Output the (x, y) coordinate of the center of the cell containing the given text.  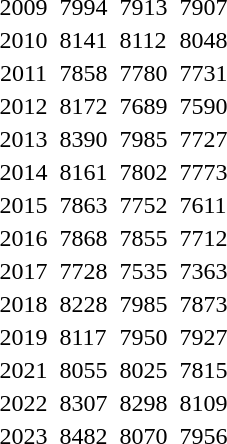
8025 (144, 370)
8307 (84, 403)
7802 (144, 172)
8117 (84, 337)
8161 (84, 172)
8055 (84, 370)
7855 (144, 238)
8112 (144, 40)
8172 (84, 106)
7863 (84, 205)
8298 (144, 403)
8228 (84, 304)
8141 (84, 40)
7535 (144, 271)
7780 (144, 73)
7858 (84, 73)
7728 (84, 271)
7689 (144, 106)
7752 (144, 205)
8390 (84, 139)
7950 (144, 337)
7868 (84, 238)
